Provide the [X, Y] coordinate of the cell's center where the given text is located.  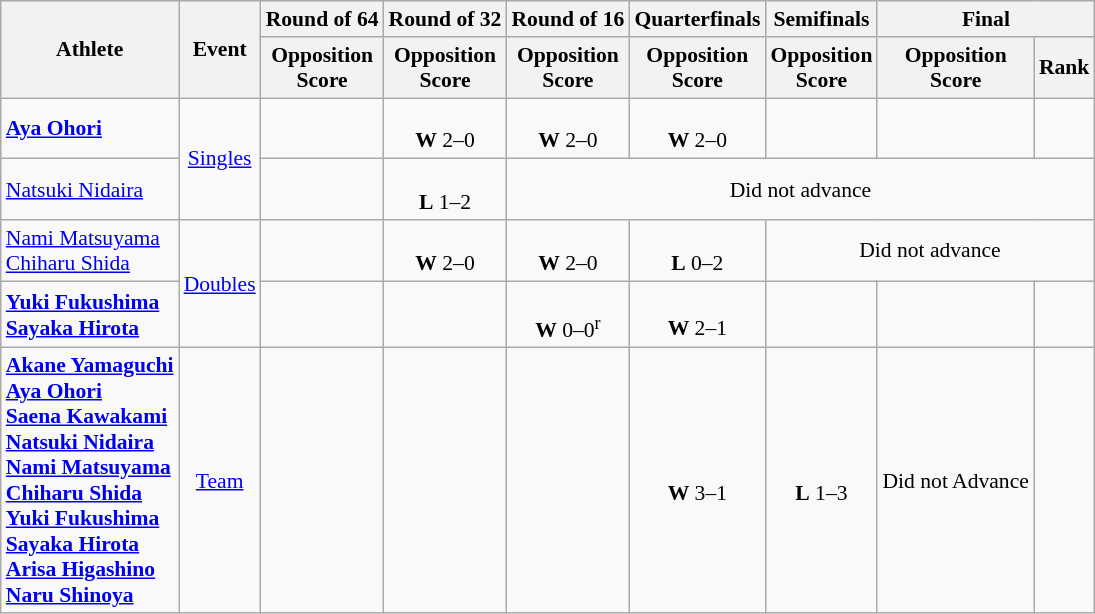
Doubles [220, 284]
L 1–3 [821, 480]
W 0–0r [568, 314]
Quarterfinals [697, 19]
W 3–1 [697, 480]
Yuki Fukushima Sayaka Hirota [90, 314]
L 1–2 [446, 190]
Rank [1064, 68]
Final [986, 19]
Singles [220, 159]
Athlete [90, 50]
Round of 16 [568, 19]
Nami Matsuyama Chiharu Shida [90, 250]
Natsuki Nidaira [90, 190]
L 0–2 [697, 250]
Akane YamaguchiAya OhoriSaena KawakamiNatsuki NidairaNami MatsuyamaChiharu ShidaYuki FukushimaSayaka HirotaArisa HigashinoNaru Shinoya [90, 480]
Aya Ohori [90, 128]
Event [220, 50]
Round of 64 [322, 19]
Semifinals [821, 19]
Round of 32 [446, 19]
Did not Advance [955, 480]
W 2–1 [697, 314]
Team [220, 480]
